Return (X, Y) of the center of cell containing provided text 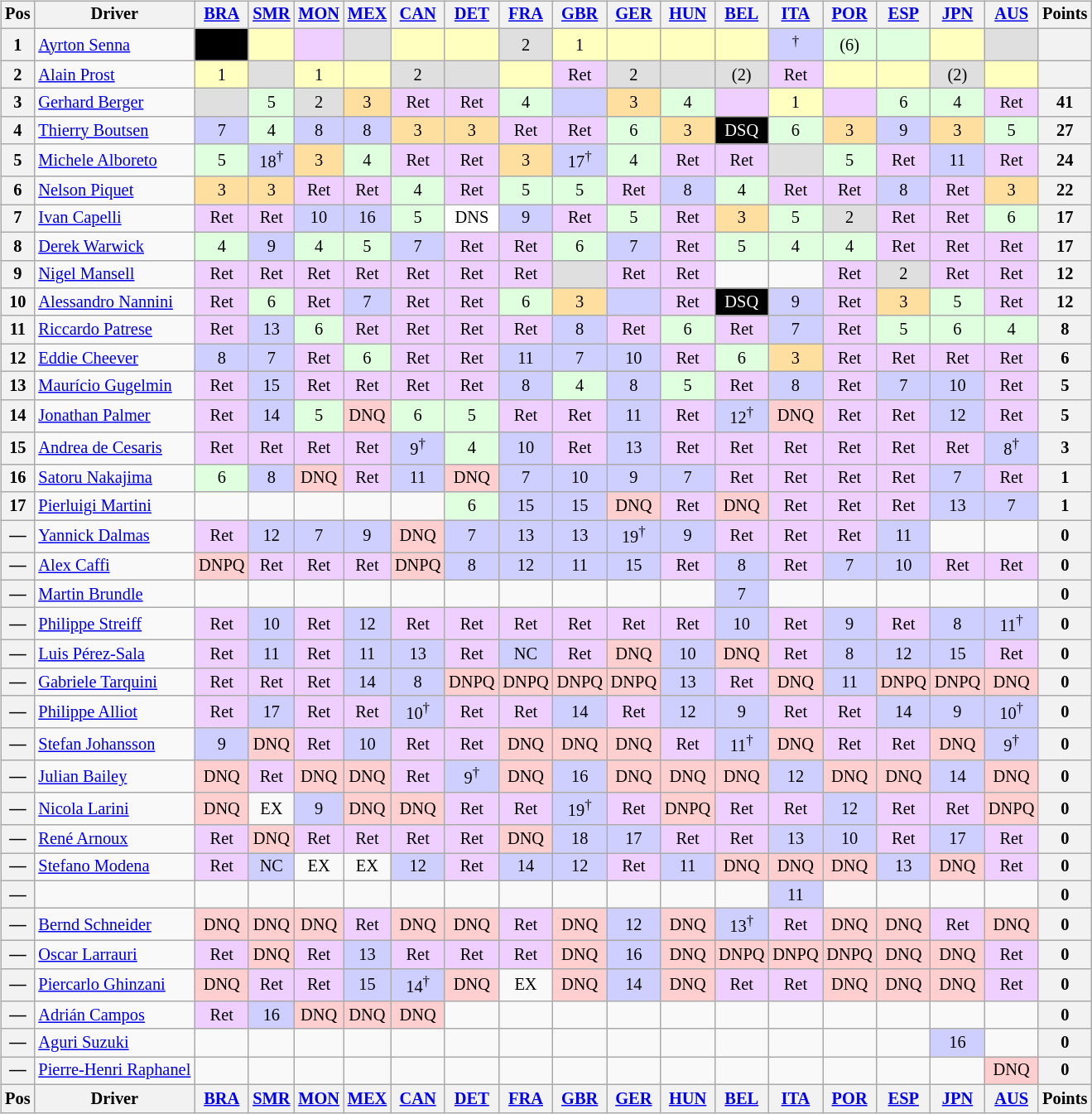
(6) (849, 45)
17† (580, 161)
Alessandro Nannini (114, 302)
24 (1065, 161)
Gabriele Tarquini (114, 682)
† (795, 45)
27 (1065, 131)
Jonathan Palmer (114, 416)
Stefano Modena (114, 867)
Nigel Mansell (114, 274)
13† (742, 924)
Aguri Suzuki (114, 1043)
Philippe Alliot (114, 712)
Ivan Capelli (114, 219)
DNS (472, 219)
Alain Prost (114, 75)
Martin Brundle (114, 594)
18† (272, 161)
8† (1012, 447)
Nelson Piquet (114, 190)
Pierre-Henri Raphanel (114, 1071)
22 (1065, 190)
Philippe Streiff (114, 625)
Adrián Campos (114, 1015)
Riccardo Patrese (114, 330)
14† (417, 986)
Maurício Gugelmin (114, 386)
Oscar Larrauri (114, 955)
Bernd Schneider (114, 924)
Derek Warwick (114, 246)
18 (580, 839)
Stefan Johansson (114, 744)
René Arnoux (114, 839)
Alex Caffi (114, 567)
Yannick Dalmas (114, 537)
Satoru Nakajima (114, 478)
Julian Bailey (114, 777)
Michele Alboreto (114, 161)
Andrea de Cesaris (114, 447)
Ayrton Senna (114, 45)
Nicola Larini (114, 808)
Luis Pérez-Sala (114, 654)
12† (742, 416)
Eddie Cheever (114, 358)
Thierry Boutsen (114, 131)
Gerhard Berger (114, 103)
Pierluigi Martini (114, 506)
Piercarlo Ghinzani (114, 986)
41 (1065, 103)
